Return the (x, y) coordinate for the center point of the cell that contains the specified text.  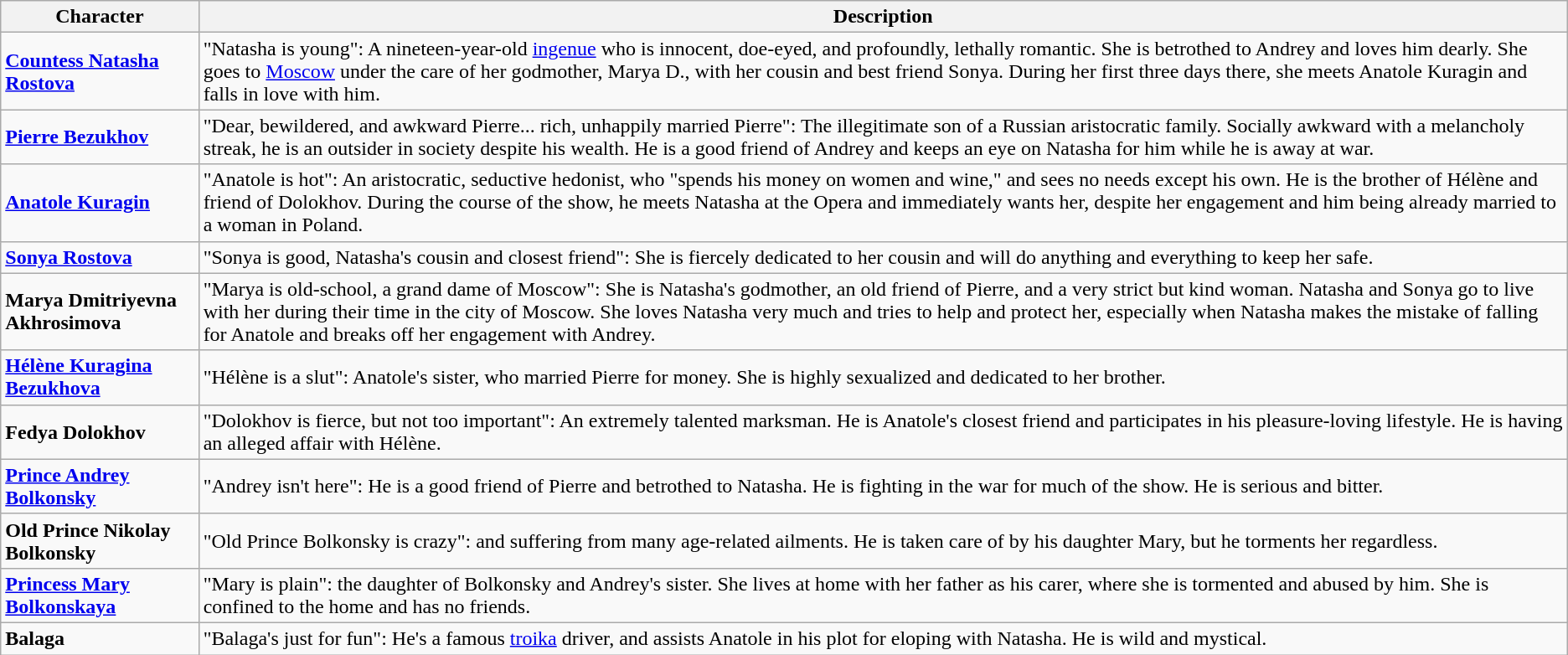
Character (100, 17)
"Hélène is a slut": Anatole's sister, who married Pierre for money. She is highly sexualized and dedicated to her brother. (883, 377)
"Balaga's just for fun": He's a famous troika driver, and assists Anatole in his plot for eloping with Natasha. He is wild and mystical. (883, 638)
Hélène Kuragina Bezukhova (100, 377)
Prince Andrey Bolkonsky (100, 486)
Fedya Dolokhov (100, 432)
Balaga (100, 638)
Anatole Kuragin (100, 203)
Sonya Rostova (100, 257)
Pierre Bezukhov (100, 137)
Marya Dmitriyevna Akhrosimova (100, 312)
Princess Mary Bolkonskaya (100, 595)
Old Prince Nikolay Bolkonsky (100, 541)
Description (883, 17)
"Sonya is good, Natasha's cousin and closest friend": She is fiercely dedicated to her cousin and will do anything and everything to keep her safe. (883, 257)
Countess Natasha Rostova (100, 71)
